Identify which cell holds the provided text, then report its [X, Y] central coordinate. 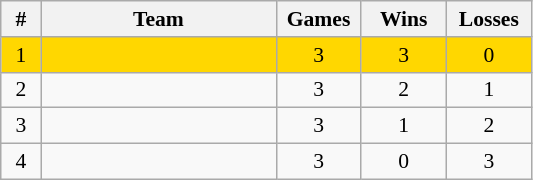
Wins [404, 19]
# [21, 19]
Losses [488, 19]
Games [318, 19]
Team [158, 19]
4 [21, 162]
